Detect which cell encompasses the target text, then output its [x, y] center coordinate. 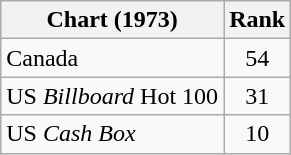
Canada [112, 58]
Chart (1973) [112, 20]
54 [258, 58]
Rank [258, 20]
10 [258, 134]
US Billboard Hot 100 [112, 96]
31 [258, 96]
US Cash Box [112, 134]
